For the text-containing cell, return its midpoint in [x, y] coordinate format. 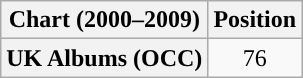
76 [255, 58]
Position [255, 20]
UK Albums (OCC) [104, 58]
Chart (2000–2009) [104, 20]
